Detect which cell encompasses the target text, then output its [x, y] center coordinate. 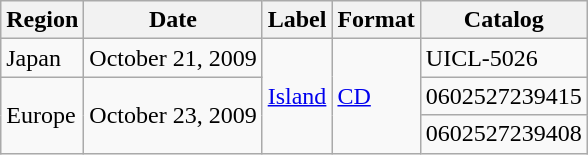
October 21, 2009 [173, 58]
Europe [42, 115]
CD [376, 96]
UICL-5026 [504, 58]
0602527239408 [504, 134]
0602527239415 [504, 96]
Japan [42, 58]
Date [173, 20]
Catalog [504, 20]
Region [42, 20]
Format [376, 20]
Label [297, 20]
Island [297, 96]
October 23, 2009 [173, 115]
